Identify which cell holds the provided text, then report its (x, y) central coordinate. 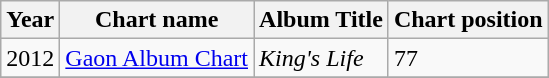
2012 (30, 58)
Album Title (322, 20)
Gaon Album Chart (157, 58)
Chart position (468, 20)
King's Life (322, 58)
77 (468, 58)
Year (30, 20)
Chart name (157, 20)
